Capture the cell that displays the provided text and extract its (x, y) central coordinate. 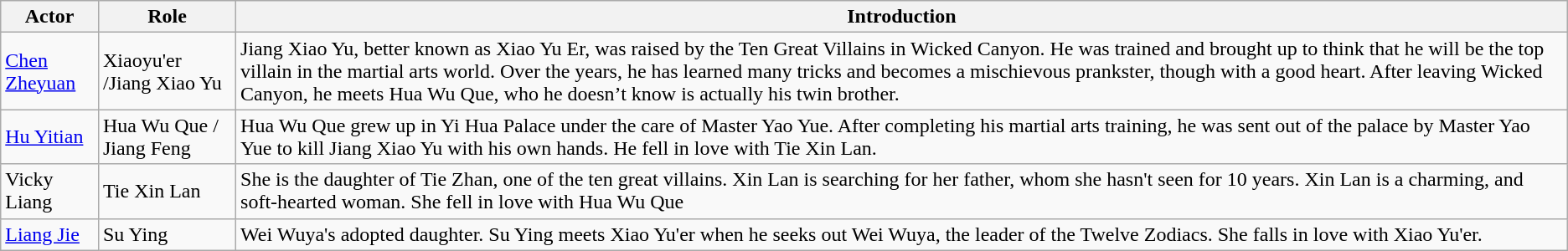
Tie Xin Lan (167, 191)
Actor (50, 17)
Hu Yitian (50, 137)
Vicky Liang (50, 191)
Su Ying (167, 234)
Chen Zheyuan (50, 71)
Role (167, 17)
Liang Jie (50, 234)
Hua Wu Que / Jiang Feng (167, 137)
Introduction (902, 17)
Xiaoyu'er /Jiang Xiao Yu (167, 71)
